Pinpoint the cell where the given text exists, returning its [X, Y] midpoint coordinate. 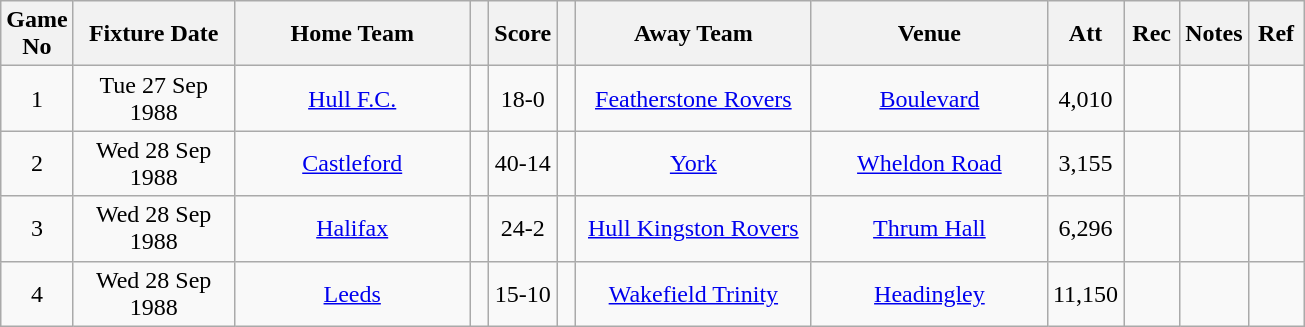
Leeds [352, 294]
Fixture Date [154, 34]
Score [523, 34]
4 [37, 294]
6,296 [1085, 228]
Boulevard [929, 98]
Hull F.C. [352, 98]
Castleford [352, 164]
Away Team [693, 34]
York [693, 164]
Wheldon Road [929, 164]
Home Team [352, 34]
Att [1085, 34]
18-0 [523, 98]
Ref [1276, 34]
Featherstone Rovers [693, 98]
1 [37, 98]
Tue 27 Sep 1988 [154, 98]
Wakefield Trinity [693, 294]
Notes [1214, 34]
4,010 [1085, 98]
Halifax [352, 228]
3 [37, 228]
Venue [929, 34]
Game No [37, 34]
2 [37, 164]
11,150 [1085, 294]
Headingley [929, 294]
Hull Kingston Rovers [693, 228]
Thrum Hall [929, 228]
3,155 [1085, 164]
15-10 [523, 294]
Rec [1152, 34]
24-2 [523, 228]
40-14 [523, 164]
